Extract the [x, y] coordinate from the center of the cell holding the provided text.  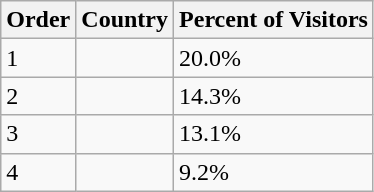
13.1% [274, 134]
Country [125, 20]
14.3% [274, 96]
3 [38, 134]
1 [38, 58]
9.2% [274, 172]
2 [38, 96]
Percent of Visitors [274, 20]
Order [38, 20]
4 [38, 172]
20.0% [274, 58]
